Find where the given text appears and provide that cell's center as [X, Y] coordinate. 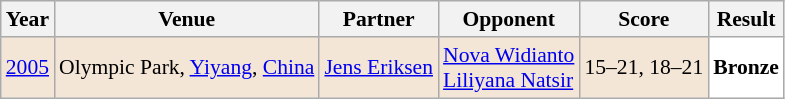
15–21, 18–21 [644, 68]
Score [644, 19]
Bronze [746, 68]
Year [28, 19]
Opponent [508, 19]
2005 [28, 68]
Result [746, 19]
Olympic Park, Yiyang, China [186, 68]
Partner [378, 19]
Nova Widianto Liliyana Natsir [508, 68]
Venue [186, 19]
Jens Eriksen [378, 68]
